Identify which cell holds the provided text, then report its [X, Y] central coordinate. 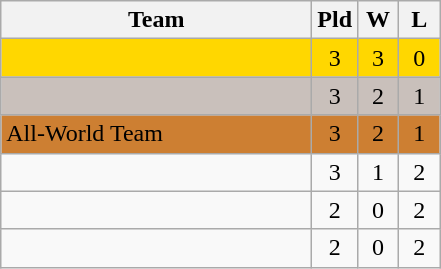
L [420, 20]
W [378, 20]
Pld [335, 20]
All-World Team [156, 134]
Team [156, 20]
